From the cell containing the given text, extract its center point as [X, Y] coordinate. 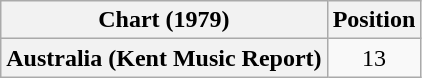
13 [374, 58]
Position [374, 20]
Australia (Kent Music Report) [164, 58]
Chart (1979) [164, 20]
